Return (x, y) of the center of cell containing provided text 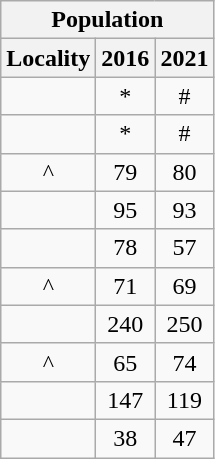
80 (184, 172)
250 (184, 324)
79 (126, 172)
Population (108, 20)
74 (184, 362)
65 (126, 362)
119 (184, 400)
147 (126, 400)
71 (126, 286)
240 (126, 324)
2016 (126, 58)
78 (126, 248)
57 (184, 248)
47 (184, 438)
69 (184, 286)
Locality (48, 58)
38 (126, 438)
2021 (184, 58)
95 (126, 210)
93 (184, 210)
